Provide the (X, Y) coordinate of the cell's center where the given text is located.  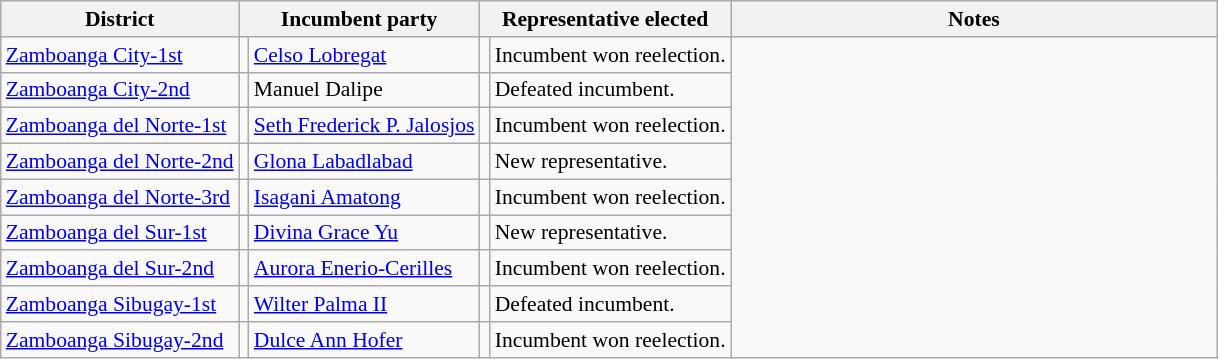
Zamboanga Sibugay-1st (120, 304)
Zamboanga del Sur-2nd (120, 269)
Zamboanga del Sur-1st (120, 233)
Wilter Palma II (364, 304)
Dulce Ann Hofer (364, 340)
Aurora Enerio-Cerilles (364, 269)
Representative elected (606, 19)
Celso Lobregat (364, 55)
Divina Grace Yu (364, 233)
District (120, 19)
Zamboanga Sibugay-2nd (120, 340)
Zamboanga City-1st (120, 55)
Isagani Amatong (364, 197)
Zamboanga City-2nd (120, 90)
Zamboanga del Norte-3rd (120, 197)
Seth Frederick P. Jalosjos (364, 126)
Glona Labadlabad (364, 162)
Zamboanga del Norte-1st (120, 126)
Notes (974, 19)
Zamboanga del Norte-2nd (120, 162)
Manuel Dalipe (364, 90)
Incumbent party (360, 19)
